Locate the cell with the specified text and output its (x, y) center coordinate. 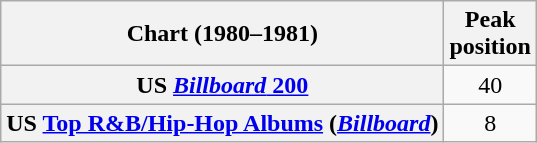
40 (490, 85)
US Billboard 200 (222, 85)
Chart (1980–1981) (222, 34)
8 (490, 123)
Peakposition (490, 34)
US Top R&B/Hip-Hop Albums (Billboard) (222, 123)
